Output the (X, Y) coordinate of the center of the cell containing the given text.  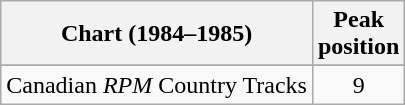
Peakposition (358, 34)
Chart (1984–1985) (157, 34)
9 (358, 85)
Canadian RPM Country Tracks (157, 85)
